Output the [X, Y] coordinate of the center of the cell containing the given text.  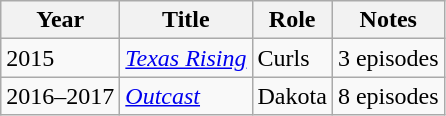
Dakota [292, 96]
Year [60, 20]
Texas Rising [186, 58]
Role [292, 20]
Title [186, 20]
3 episodes [388, 58]
8 episodes [388, 96]
Curls [292, 58]
2016–2017 [60, 96]
Notes [388, 20]
Outcast [186, 96]
2015 [60, 58]
